Return the [x, y] coordinate for the center point of the cell that contains the specified text.  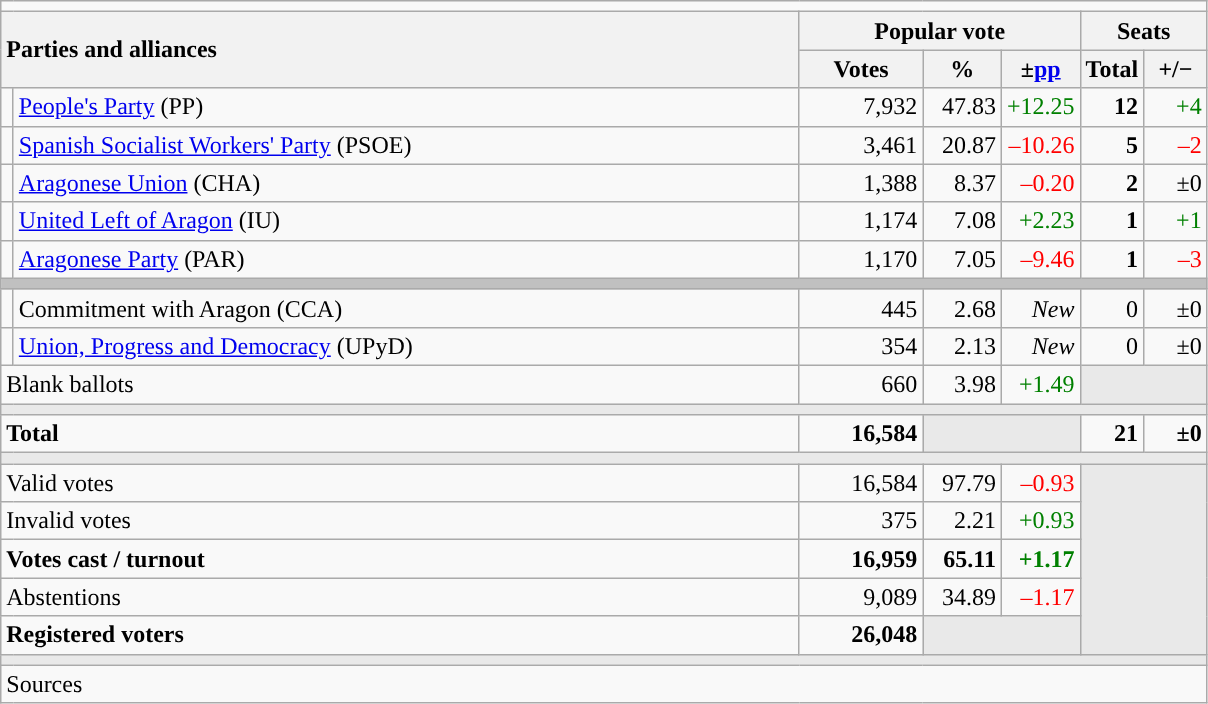
+1 [1176, 221]
Invalid votes [400, 521]
Sources [604, 684]
2.21 [962, 521]
Spanish Socialist Workers' Party (PSOE) [406, 145]
Aragonese Party (PAR) [406, 259]
Registered voters [400, 635]
+2.23 [1040, 221]
97.79 [962, 483]
Parties and alliances [400, 50]
–10.26 [1040, 145]
375 [861, 521]
3.98 [962, 384]
16,959 [861, 559]
1,174 [861, 221]
United Left of Aragon (IU) [406, 221]
20.87 [962, 145]
% [962, 69]
–2 [1176, 145]
1,388 [861, 183]
Blank ballots [400, 384]
Union, Progress and Democracy (UPyD) [406, 346]
2.68 [962, 308]
7.05 [962, 259]
+1.49 [1040, 384]
34.89 [962, 597]
3,461 [861, 145]
2.13 [962, 346]
Aragonese Union (CHA) [406, 183]
+12.25 [1040, 107]
5 [1112, 145]
+1.17 [1040, 559]
–1.17 [1040, 597]
445 [861, 308]
+/− [1176, 69]
65.11 [962, 559]
660 [861, 384]
21 [1112, 434]
354 [861, 346]
–0.93 [1040, 483]
People's Party (PP) [406, 107]
–3 [1176, 259]
9,089 [861, 597]
7.08 [962, 221]
Abstentions [400, 597]
–0.20 [1040, 183]
47.83 [962, 107]
2 [1112, 183]
–9.46 [1040, 259]
Seats [1144, 31]
26,048 [861, 635]
1,170 [861, 259]
Votes [861, 69]
7,932 [861, 107]
Commitment with Aragon (CCA) [406, 308]
Popular vote [940, 31]
12 [1112, 107]
+0.93 [1040, 521]
Valid votes [400, 483]
±pp [1040, 69]
8.37 [962, 183]
Votes cast / turnout [400, 559]
+4 [1176, 107]
